Extract the (X, Y) coordinate from the center of the cell holding the provided text.  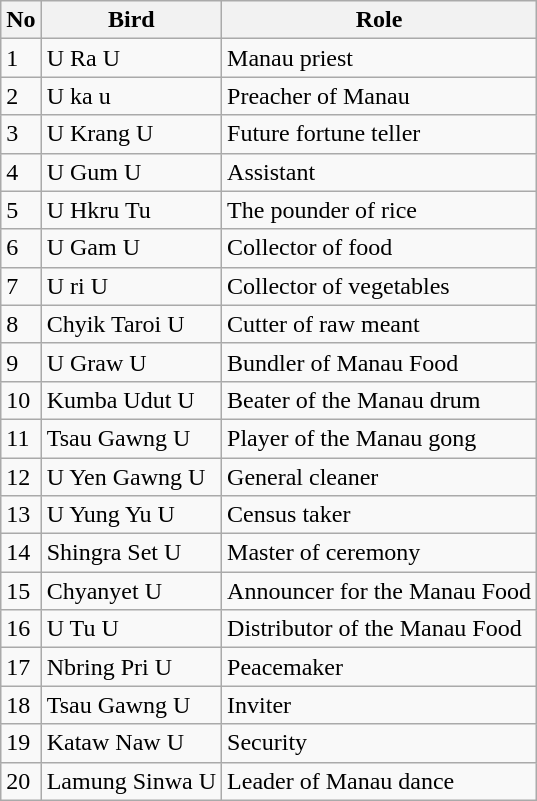
6 (21, 248)
Player of the Manau gong (380, 438)
The pounder of rice (380, 210)
Master of ceremony (380, 553)
Inviter (380, 705)
10 (21, 400)
Bird (131, 20)
General cleaner (380, 477)
20 (21, 781)
Leader of Manau dance (380, 781)
U Ra U (131, 58)
Beater of the Manau drum (380, 400)
14 (21, 553)
Chyanyet U (131, 591)
8 (21, 324)
U Yen Gawng U (131, 477)
Peacemaker (380, 667)
16 (21, 629)
Collector of food (380, 248)
Cutter of raw meant (380, 324)
U Hkru Tu (131, 210)
U Tu U (131, 629)
Announcer for the Manau Food (380, 591)
11 (21, 438)
Assistant (380, 172)
5 (21, 210)
4 (21, 172)
7 (21, 286)
U ri U (131, 286)
15 (21, 591)
U ka u (131, 96)
No (21, 20)
2 (21, 96)
Kataw Naw U (131, 743)
Census taker (380, 515)
1 (21, 58)
U Yung Yu U (131, 515)
U Graw U (131, 362)
Lamung Sinwa U (131, 781)
12 (21, 477)
Distributor of the Manau Food (380, 629)
Role (380, 20)
U Gam U (131, 248)
3 (21, 134)
Manau priest (380, 58)
18 (21, 705)
U Krang U (131, 134)
Shingra Set U (131, 553)
Future fortune teller (380, 134)
Bundler of Manau Food (380, 362)
Nbring Pri U (131, 667)
Preacher of Manau (380, 96)
Kumba Udut U (131, 400)
Security (380, 743)
19 (21, 743)
Collector of vegetables (380, 286)
13 (21, 515)
Chyik Taroi U (131, 324)
17 (21, 667)
U Gum U (131, 172)
9 (21, 362)
